From the cell containing the given text, extract its center point as [x, y] coordinate. 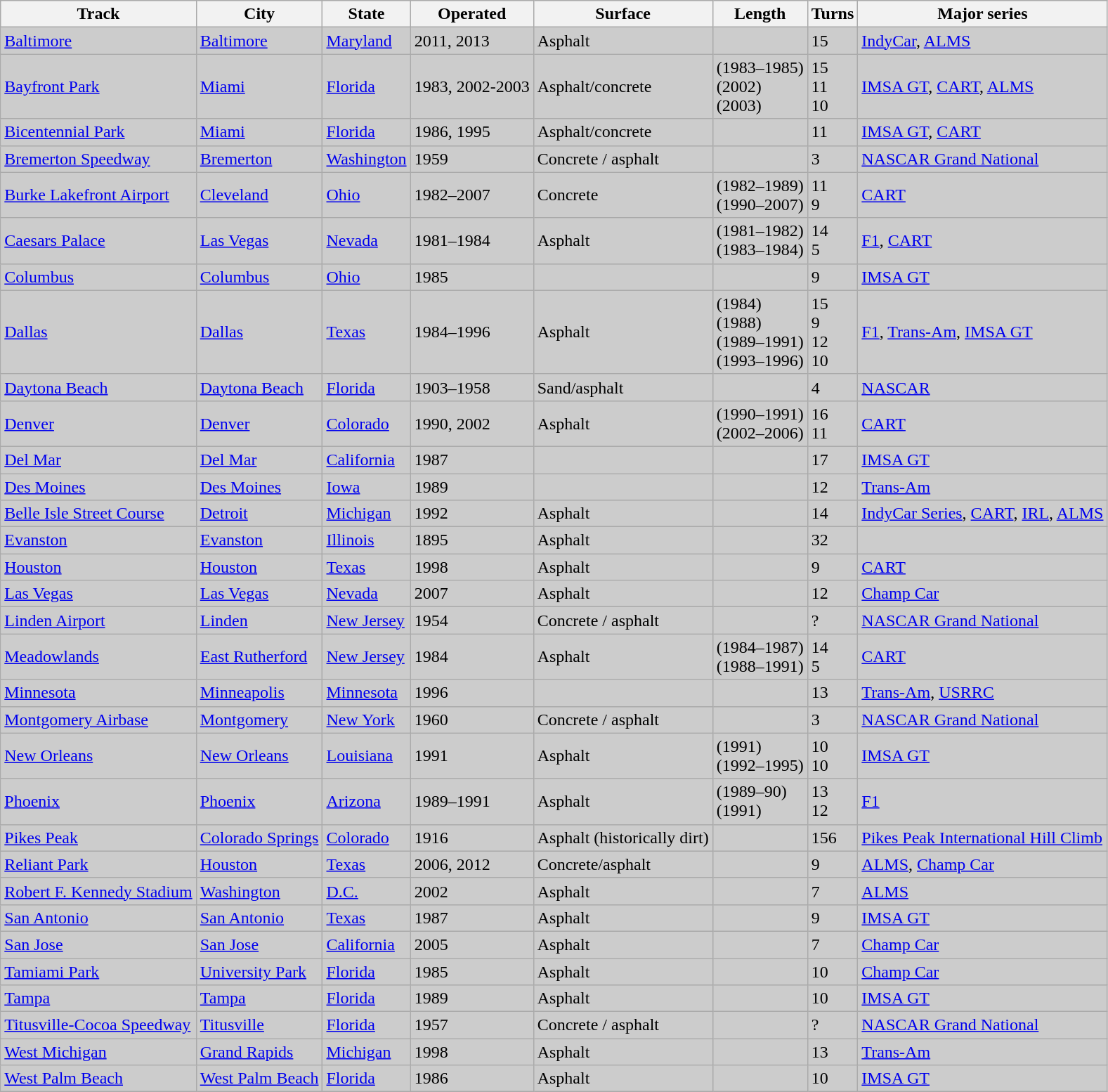
1591210 [833, 332]
2002 [472, 891]
Grand Rapids [259, 1052]
(1984) (1988) (1989–1991) (1993–1996) [760, 332]
Montgomery [259, 720]
1986 [472, 1079]
Pikes Peak International Hill Climb [982, 838]
119 [833, 195]
Illinois [367, 540]
University Park [259, 972]
Minneapolis [259, 693]
Turns [833, 14]
Operated [472, 14]
Concrete/asphalt [623, 864]
1959 [472, 159]
Robert F. Kennedy Stadium [98, 891]
Concrete [623, 195]
15 [833, 41]
Meadowlands [98, 656]
Asphalt (historically dirt) [623, 838]
Bremerton [259, 159]
1984–1996 [472, 332]
1957 [472, 1025]
(1983–1985) (2002) (2003) [760, 86]
NASCAR [982, 387]
(1990–1991) (2002–2006) [760, 423]
Titusville [259, 1025]
(1991) (1992–1995) [760, 756]
Length [760, 14]
17 [833, 460]
Detroit [259, 514]
Belle Isle Street Course [98, 514]
F1, Trans-Am, IMSA GT [982, 332]
Montgomery Airbase [98, 720]
Titusville-Cocoa Speedway [98, 1025]
1312 [833, 801]
Trans-Am, USRRC [982, 693]
IMSA GT, CART, ALMS [982, 86]
(1989–90) (1991) [760, 801]
Surface [623, 14]
IMSA GT, CART [982, 132]
Maryland [367, 41]
11 [833, 132]
Burke Lakefront Airport [98, 195]
Pikes Peak [98, 838]
14 [833, 514]
1984 [472, 656]
(1984–1987) (1988–1991) [760, 656]
1916 [472, 838]
2005 [472, 944]
Linden Airport [98, 620]
Bayfront Park [98, 86]
State [367, 14]
Colorado Springs [259, 838]
Bremerton Speedway [98, 159]
1991 [472, 756]
Iowa [367, 487]
Bicentennial Park [98, 132]
Tamiami Park [98, 972]
F1 [982, 801]
(1982–1989) (1990–2007) [760, 195]
1895 [472, 540]
151110 [833, 86]
Caesars Palace [98, 240]
1992 [472, 514]
32 [833, 540]
ALMS [982, 891]
1954 [472, 620]
Arizona [367, 801]
ALMS, Champ Car [982, 864]
Cleveland [259, 195]
(1981–1982) (1983–1984) [760, 240]
Sand/asphalt [623, 387]
1903–1958 [472, 387]
Major series [982, 14]
Reliant Park [98, 864]
1983, 2002-2003 [472, 86]
156 [833, 838]
D.C. [367, 891]
1010 [833, 756]
2007 [472, 594]
East Rutherford [259, 656]
1990, 2002 [472, 423]
West Michigan [98, 1052]
1611 [833, 423]
IndyCar Series, CART, IRL, ALMS [982, 514]
1982–2007 [472, 195]
F1, CART [982, 240]
Track [98, 14]
City [259, 14]
1960 [472, 720]
2006, 2012 [472, 864]
1989–1991 [472, 801]
1996 [472, 693]
2011, 2013 [472, 41]
New York [367, 720]
1986, 1995 [472, 132]
Linden [259, 620]
IndyCar, ALMS [982, 41]
4 [833, 387]
Louisiana [367, 756]
1981–1984 [472, 240]
